Output the [x, y] coordinate of the center of the cell containing the given text.  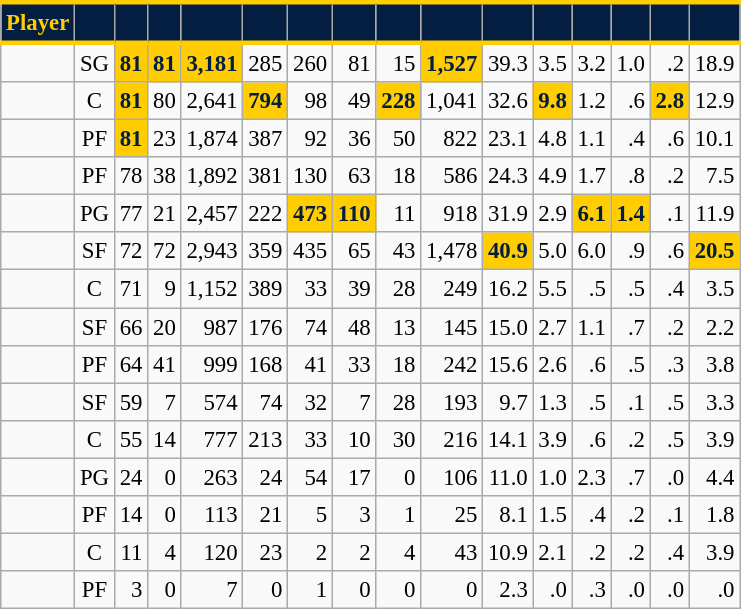
30 [398, 439]
1.3 [552, 402]
39.3 [508, 62]
7.5 [714, 176]
387 [266, 139]
4.4 [714, 477]
20 [164, 327]
473 [310, 214]
55 [130, 439]
71 [130, 289]
16.2 [508, 289]
5.5 [552, 289]
1.7 [592, 176]
14.1 [508, 439]
48 [354, 327]
110 [354, 214]
8.1 [508, 515]
249 [452, 289]
10.1 [714, 139]
10.9 [508, 552]
213 [266, 439]
20.5 [714, 251]
228 [398, 101]
2,457 [212, 214]
4.9 [552, 176]
65 [354, 251]
216 [452, 439]
11.0 [508, 477]
2.7 [552, 327]
1.2 [592, 101]
176 [266, 327]
5 [310, 515]
6.0 [592, 251]
435 [310, 251]
168 [266, 364]
130 [310, 176]
1,478 [452, 251]
113 [212, 515]
777 [212, 439]
54 [310, 477]
263 [212, 477]
260 [310, 62]
389 [266, 289]
12.9 [714, 101]
77 [130, 214]
39 [354, 289]
106 [452, 477]
1,152 [212, 289]
2.6 [552, 364]
SG [95, 62]
1,874 [212, 139]
3.2 [592, 62]
3.3 [714, 402]
918 [452, 214]
9.7 [508, 402]
359 [266, 251]
285 [266, 62]
381 [266, 176]
.9 [630, 251]
.8 [630, 176]
1,041 [452, 101]
4.8 [552, 139]
222 [266, 214]
23.1 [508, 139]
9 [164, 289]
145 [452, 327]
66 [130, 327]
38 [164, 176]
242 [452, 364]
80 [164, 101]
50 [398, 139]
13 [398, 327]
63 [354, 176]
1.5 [552, 515]
1,892 [212, 176]
987 [212, 327]
2,641 [212, 101]
31.9 [508, 214]
24.3 [508, 176]
36 [354, 139]
25 [452, 515]
40.9 [508, 251]
1.4 [630, 214]
92 [310, 139]
15.0 [508, 327]
64 [130, 364]
822 [452, 139]
2.2 [714, 327]
1,527 [452, 62]
98 [310, 101]
3,181 [212, 62]
2.9 [552, 214]
49 [354, 101]
59 [130, 402]
1.8 [714, 515]
586 [452, 176]
5.0 [552, 251]
2,943 [212, 251]
15.6 [508, 364]
Player [38, 22]
18.9 [714, 62]
9.8 [552, 101]
15 [398, 62]
11.9 [714, 214]
120 [212, 552]
2.8 [670, 101]
32.6 [508, 101]
10 [354, 439]
78 [130, 176]
6.1 [592, 214]
17 [354, 477]
32 [310, 402]
999 [212, 364]
794 [266, 101]
574 [212, 402]
2.1 [552, 552]
3.8 [714, 364]
193 [452, 402]
